Return the (x, y) coordinate for the center point of the cell that contains the specified text.  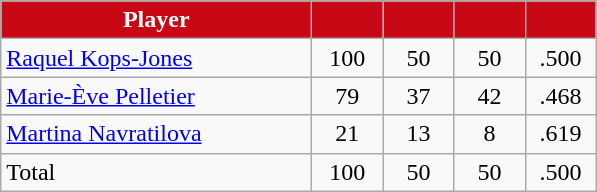
Martina Navratilova (156, 134)
21 (348, 134)
Marie-Ève Pelletier (156, 96)
Raquel Kops-Jones (156, 58)
Total (156, 172)
13 (418, 134)
79 (348, 96)
8 (490, 134)
Player (156, 20)
42 (490, 96)
.619 (560, 134)
37 (418, 96)
.468 (560, 96)
